Scan for the cell matching the given text and deliver its [X, Y] coordinate at center. 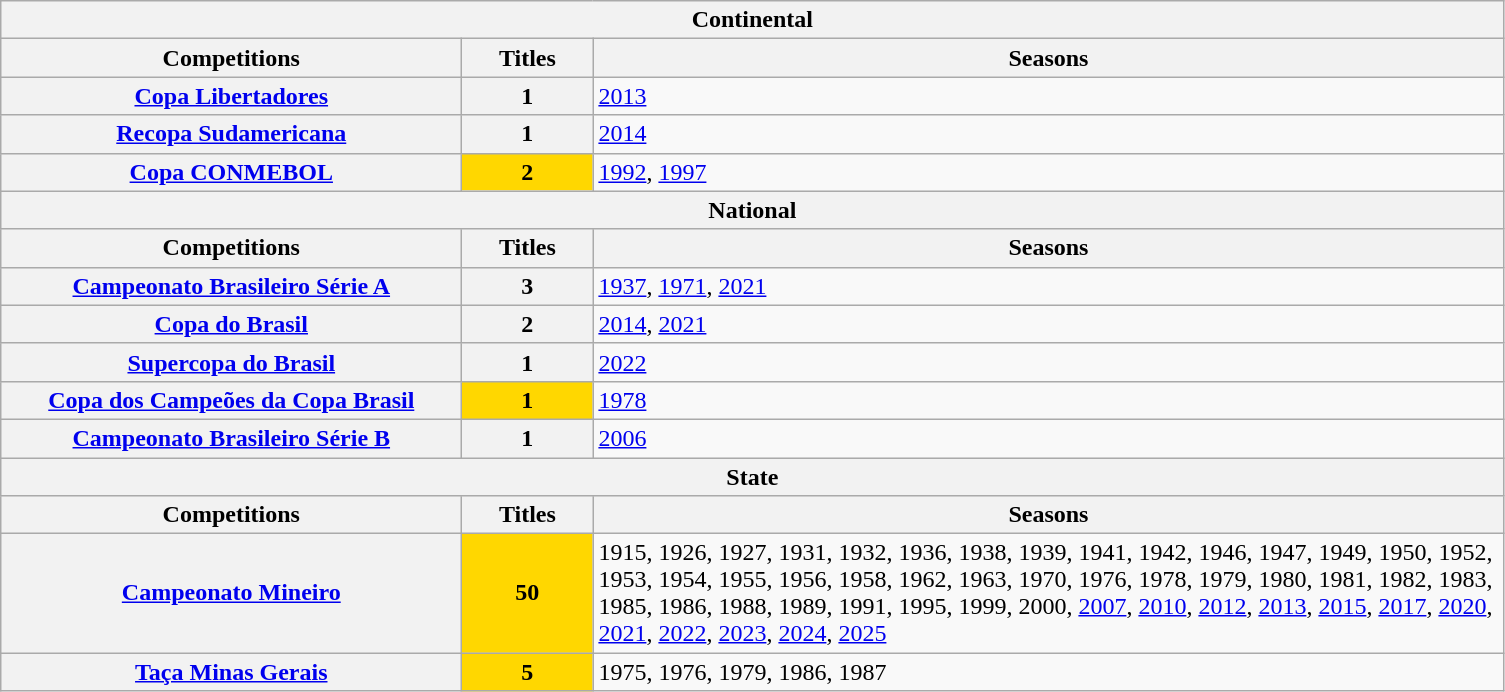
2014, 2021 [1048, 324]
Recopa Sudamericana [232, 134]
Copa CONMEBOL [232, 172]
1992, 1997 [1048, 172]
5 [528, 672]
1937, 1971, 2021 [1048, 286]
3 [528, 286]
1975, 1976, 1979, 1986, 1987 [1048, 672]
Copa do Brasil [232, 324]
Continental [752, 20]
Taça Minas Gerais [232, 672]
Campeonato Mineiro [232, 594]
National [752, 210]
Campeonato Brasileiro Série A [232, 286]
50 [528, 594]
2006 [1048, 438]
Copa Libertadores [232, 96]
2022 [1048, 362]
1978 [1048, 400]
Campeonato Brasileiro Série B [232, 438]
Copa dos Campeões da Copa Brasil [232, 400]
2014 [1048, 134]
Supercopa do Brasil [232, 362]
State [752, 477]
2013 [1048, 96]
